Identify which cell holds the provided text, then report its (x, y) central coordinate. 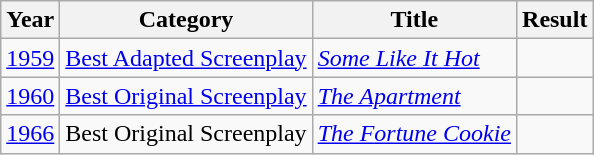
The Apartment (414, 96)
The Fortune Cookie (414, 134)
Category (186, 20)
Year (30, 20)
Result (555, 20)
Title (414, 20)
Best Adapted Screenplay (186, 58)
1966 (30, 134)
1959 (30, 58)
1960 (30, 96)
Some Like It Hot (414, 58)
